Detect which cell encompasses the target text, then output its [X, Y] center coordinate. 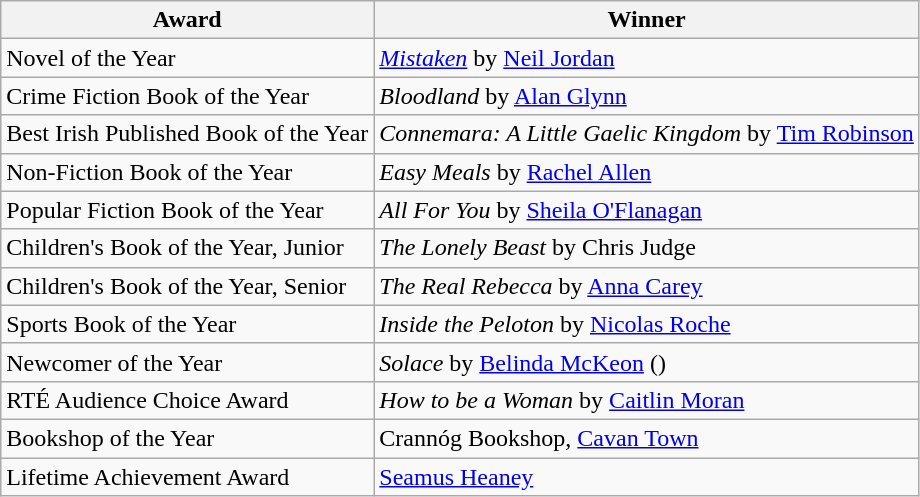
Bloodland by Alan Glynn [647, 96]
Award [188, 20]
Newcomer of the Year [188, 362]
Crannóg Bookshop, Cavan Town [647, 438]
Novel of the Year [188, 58]
Sports Book of the Year [188, 324]
Popular Fiction Book of the Year [188, 210]
Children's Book of the Year, Junior [188, 248]
Children's Book of the Year, Senior [188, 286]
Connemara: A Little Gaelic Kingdom by Tim Robinson [647, 134]
How to be a Woman by Caitlin Moran [647, 400]
Non-Fiction Book of the Year [188, 172]
The Real Rebecca by Anna Carey [647, 286]
Lifetime Achievement Award [188, 477]
Bookshop of the Year [188, 438]
Easy Meals by Rachel Allen [647, 172]
Seamus Heaney [647, 477]
Inside the Peloton by Nicolas Roche [647, 324]
Winner [647, 20]
Solace by Belinda McKeon () [647, 362]
Best Irish Published Book of the Year [188, 134]
RTÉ Audience Choice Award [188, 400]
All For You by Sheila O'Flanagan [647, 210]
Mistaken by Neil Jordan [647, 58]
Crime Fiction Book of the Year [188, 96]
The Lonely Beast by Chris Judge [647, 248]
